For the text-containing cell, return its midpoint in [X, Y] coordinate format. 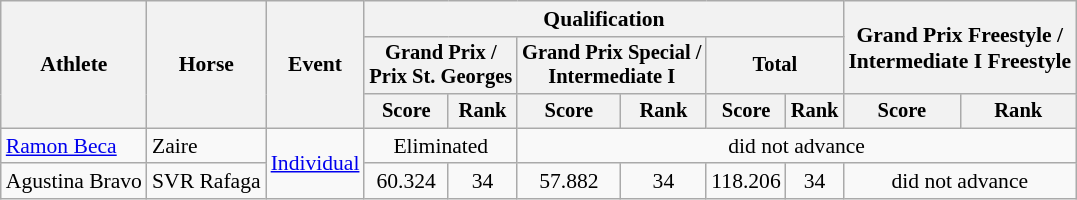
Individual [316, 164]
Horse [206, 64]
57.882 [568, 182]
Agustina Bravo [74, 182]
Qualification [604, 19]
118.206 [746, 182]
60.324 [406, 182]
Ramon Beca [74, 146]
Grand Prix Freestyle /Intermediate I Freestyle [960, 48]
Event [316, 64]
SVR Rafaga [206, 182]
Grand Prix Special /Intermediate I [612, 66]
Eliminated [440, 146]
Athlete [74, 64]
Total [774, 66]
Grand Prix /Prix St. Georges [440, 66]
Zaire [206, 146]
